Provide the [x, y] coordinate of the cell's center where the given text is located.  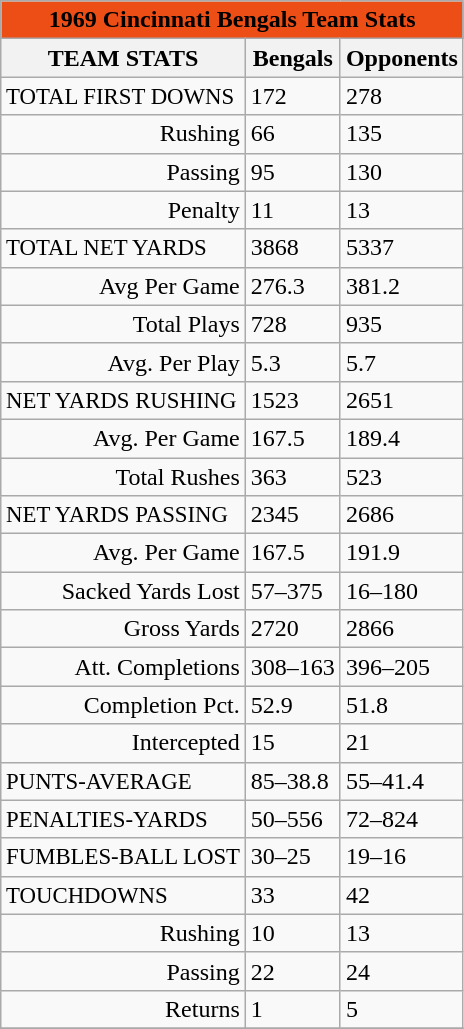
Bengals [292, 58]
TOTAL FIRST DOWNS [124, 96]
21 [402, 743]
85–38.8 [292, 781]
1523 [292, 400]
95 [292, 172]
50–556 [292, 819]
5.3 [292, 362]
308–163 [292, 667]
TEAM STATS [124, 58]
Sacked Yards Lost [124, 591]
Intercepted [124, 743]
NET YARDS RUSHING [124, 400]
381.2 [402, 286]
Penalty [124, 210]
19–16 [402, 857]
NET YARDS PASSING [124, 515]
22 [292, 971]
2866 [402, 629]
5 [402, 1009]
2651 [402, 400]
130 [402, 172]
Opponents [402, 58]
55–41.4 [402, 781]
16–180 [402, 591]
363 [292, 477]
PENALTIES-YARDS [124, 819]
2345 [292, 515]
Att. Completions [124, 667]
191.9 [402, 553]
33 [292, 895]
FUMBLES-BALL LOST [124, 857]
396–205 [402, 667]
PUNTS-AVERAGE [124, 781]
728 [292, 324]
Completion Pct. [124, 705]
135 [402, 134]
11 [292, 210]
189.4 [402, 438]
523 [402, 477]
2686 [402, 515]
TOUCHDOWNS [124, 895]
Avg. Per Play [124, 362]
935 [402, 324]
Returns [124, 1009]
TOTAL NET YARDS [124, 248]
42 [402, 895]
276.3 [292, 286]
2720 [292, 629]
172 [292, 96]
1 [292, 1009]
51.8 [402, 705]
52.9 [292, 705]
30–25 [292, 857]
72–824 [402, 819]
5337 [402, 248]
66 [292, 134]
1969 Cincinnati Bengals Team Stats [232, 20]
24 [402, 971]
15 [292, 743]
10 [292, 933]
Total Rushes [124, 477]
3868 [292, 248]
278 [402, 96]
Avg Per Game [124, 286]
57–375 [292, 591]
Total Plays [124, 324]
5.7 [402, 362]
Gross Yards [124, 629]
